Detect which cell encompasses the target text, then output its [x, y] center coordinate. 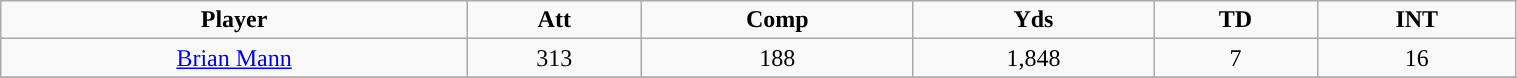
188 [777, 58]
Att [554, 20]
16 [1418, 58]
7 [1236, 58]
Player [234, 20]
Yds [1033, 20]
Comp [777, 20]
INT [1418, 20]
313 [554, 58]
1,848 [1033, 58]
Brian Mann [234, 58]
TD [1236, 20]
